Return the (x, y) coordinate for the center point of the cell that contains the specified text.  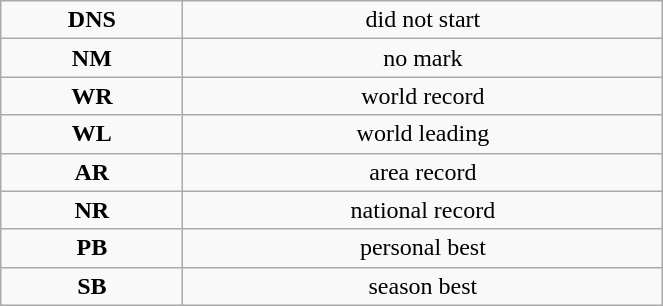
season best (423, 286)
did not start (423, 20)
AR (92, 172)
world record (423, 96)
no mark (423, 58)
area record (423, 172)
DNS (92, 20)
NR (92, 210)
world leading (423, 134)
NM (92, 58)
personal best (423, 248)
SB (92, 286)
WL (92, 134)
national record (423, 210)
WR (92, 96)
PB (92, 248)
